From the cell containing the given text, extract its center point as (X, Y) coordinate. 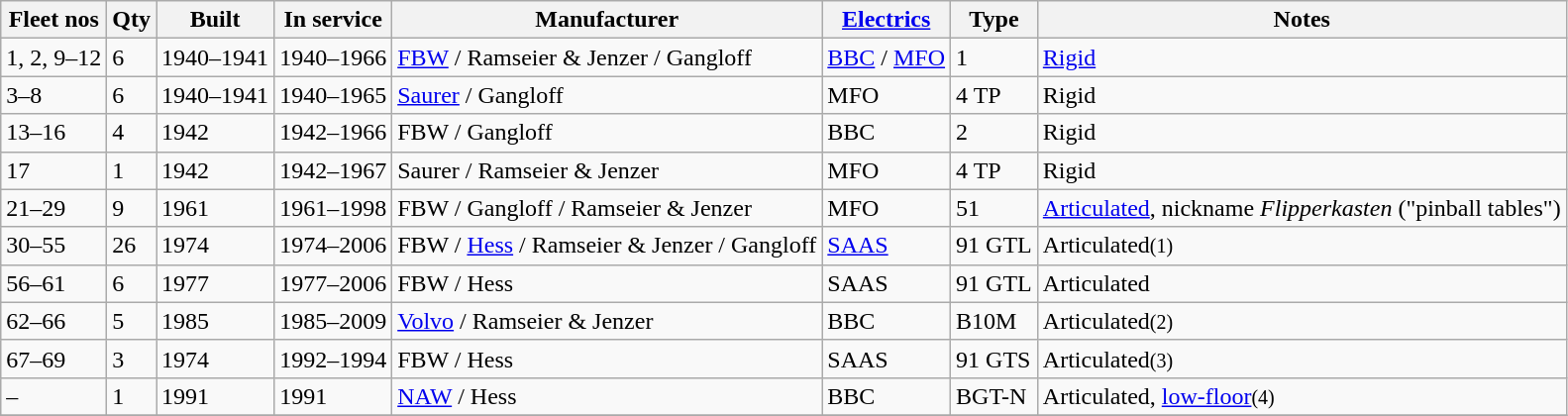
Articulated, nickname Flipperkasten ("pinball tables") (1302, 208)
1942–1966 (333, 133)
5 (132, 321)
Saurer / Gangloff (607, 95)
Articulated(3) (1302, 359)
BGT-N (994, 396)
Articulated(1) (1302, 246)
1985–2009 (333, 321)
Articulated, low-floor(4) (1302, 396)
91 GTS (994, 359)
Notes (1302, 20)
1992–1994 (333, 359)
62–66 (53, 321)
In service (333, 20)
– (53, 396)
Electrics (887, 20)
1961–1998 (333, 208)
B10M (994, 321)
Built (216, 20)
1974–2006 (333, 246)
1940–1966 (333, 57)
Manufacturer (607, 20)
FBW / Gangloff (607, 133)
NAW / Hess (607, 396)
1985 (216, 321)
Volvo / Ramseier & Jenzer (607, 321)
51 (994, 208)
1961 (216, 208)
2 (994, 133)
1940–1965 (333, 95)
3 (132, 359)
Articulated (1302, 283)
3–8 (53, 95)
Type (994, 20)
Qty (132, 20)
Saurer / Ramseier & Jenzer (607, 170)
BBC / MFO (887, 57)
30–55 (53, 246)
Fleet nos (53, 20)
67–69 (53, 359)
56–61 (53, 283)
1942–1967 (333, 170)
FBW / Hess / Ramseier & Jenzer / Gangloff (607, 246)
1977 (216, 283)
26 (132, 246)
Articulated(2) (1302, 321)
FBW / Ramseier & Jenzer / Gangloff (607, 57)
1, 2, 9–12 (53, 57)
FBW / Gangloff / Ramseier & Jenzer (607, 208)
9 (132, 208)
4 (132, 133)
1977–2006 (333, 283)
13–16 (53, 133)
17 (53, 170)
21–29 (53, 208)
